Search for the cell housing the specified text and yield its (x, y) center coordinate. 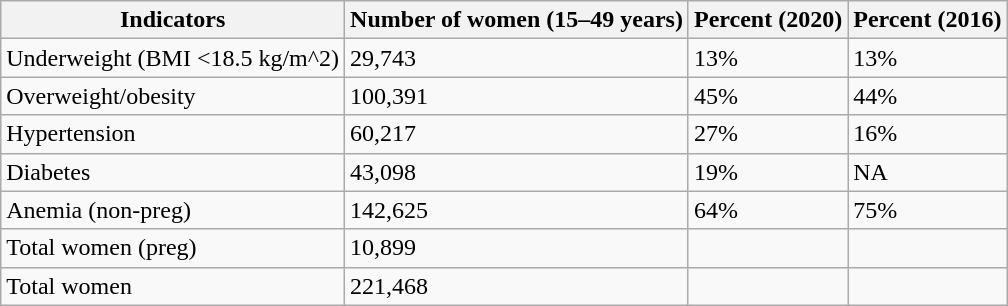
43,098 (517, 172)
Anemia (non-preg) (173, 210)
Percent (2016) (928, 20)
NA (928, 172)
45% (768, 96)
Indicators (173, 20)
Total women (preg) (173, 248)
221,468 (517, 286)
44% (928, 96)
Percent (2020) (768, 20)
29,743 (517, 58)
10,899 (517, 248)
27% (768, 134)
60,217 (517, 134)
Underweight (BMI <18.5 kg/m^2) (173, 58)
64% (768, 210)
Overweight/obesity (173, 96)
19% (768, 172)
75% (928, 210)
Number of women (15–49 years) (517, 20)
142,625 (517, 210)
100,391 (517, 96)
Diabetes (173, 172)
Total women (173, 286)
16% (928, 134)
Hypertension (173, 134)
